Extract the (x, y) coordinate from the center of the cell holding the provided text.  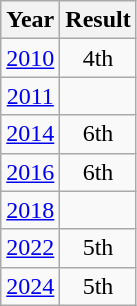
2016 (30, 172)
2014 (30, 134)
4th (98, 58)
Year (30, 20)
2010 (30, 58)
2022 (30, 248)
Result (98, 20)
2024 (30, 286)
2011 (30, 96)
2018 (30, 210)
